Search for the cell housing the specified text and yield its (x, y) center coordinate. 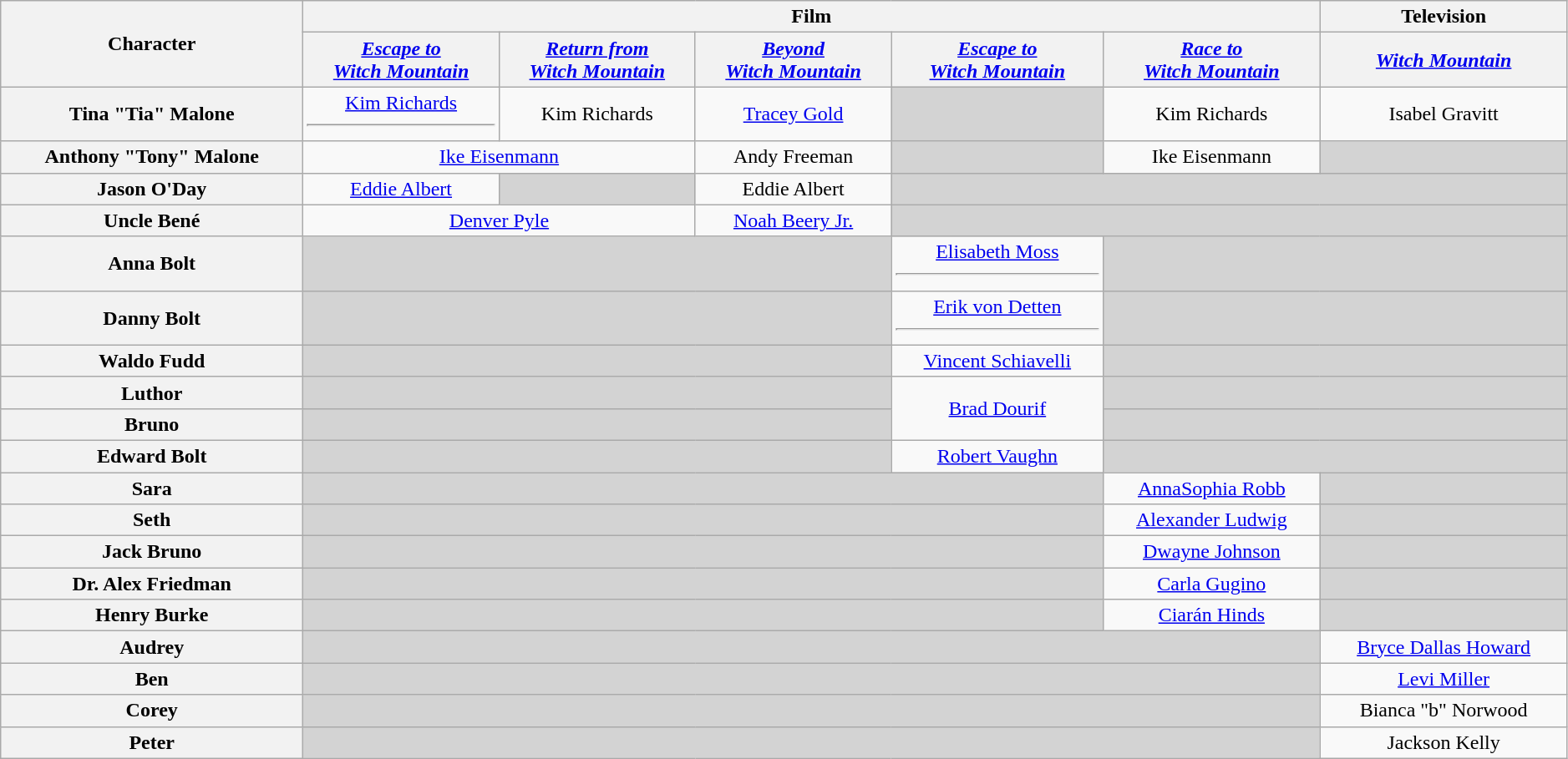
Waldo Fudd (152, 361)
Corey (152, 711)
Audrey (152, 647)
Tina "Tia" Malone (152, 114)
Race to Witch Mountain (1211, 60)
Beyond Witch Mountain (794, 60)
Anna Bolt (152, 264)
AnnaSophia Robb (1211, 488)
Bryce Dallas Howard (1444, 647)
Jackson Kelly (1444, 742)
Anthony "Tony" Malone (152, 157)
Alexander Ludwig (1211, 520)
Return from Witch Mountain (596, 60)
Andy Freeman (794, 157)
Isabel Gravitt (1444, 114)
Erik von Detten (997, 317)
Dr. Alex Friedman (152, 584)
Jason O'Day (152, 189)
Vincent Schiavelli (997, 361)
Television (1444, 17)
Sara (152, 488)
Levi Miller (1444, 679)
Denver Pyle (500, 220)
Tracey Gold (794, 114)
Ciarán Hinds (1211, 615)
Bruno (152, 424)
Ben (152, 679)
Peter (152, 742)
Luthor (152, 392)
Henry Burke (152, 615)
Carla Gugino (1211, 584)
Dwayne Johnson (1211, 552)
Brad Dourif (997, 408)
Witch Mountain (1444, 60)
Jack Bruno (152, 552)
Uncle Bené (152, 220)
Character (152, 43)
Danny Bolt (152, 317)
Edward Bolt (152, 456)
Film (812, 17)
Robert Vaughn (997, 456)
Elisabeth Moss (997, 264)
Noah Beery Jr. (794, 220)
Seth (152, 520)
Bianca "b" Norwood (1444, 711)
